Identify which cell holds the provided text, then report its [X, Y] central coordinate. 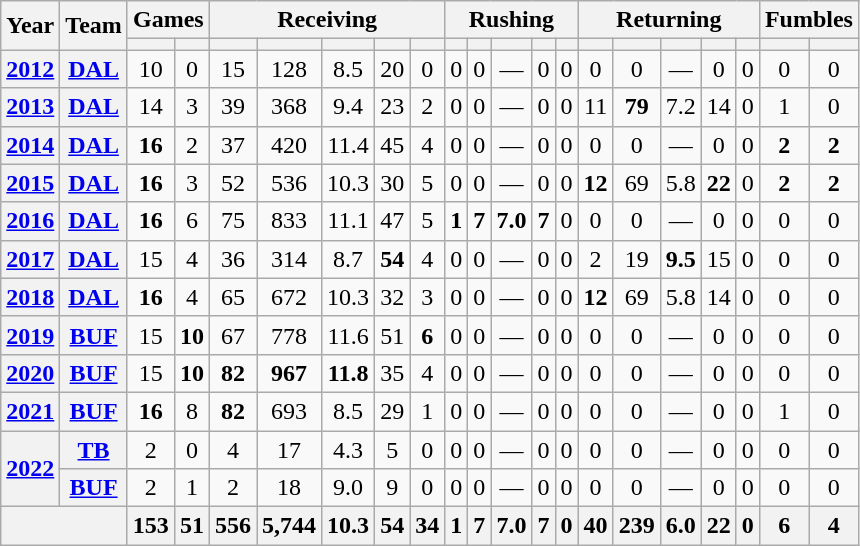
2016 [30, 221]
18 [290, 488]
Rushing [512, 20]
79 [636, 107]
11.1 [348, 221]
2022 [30, 468]
TB [94, 449]
4.3 [348, 449]
40 [596, 526]
19 [636, 259]
47 [392, 221]
75 [232, 221]
2020 [30, 373]
420 [290, 145]
128 [290, 69]
536 [290, 183]
32 [392, 297]
11.4 [348, 145]
39 [232, 107]
Fumbles [808, 20]
672 [290, 297]
23 [392, 107]
2014 [30, 145]
65 [232, 297]
833 [290, 221]
8.7 [348, 259]
29 [392, 411]
36 [232, 259]
Team [94, 26]
693 [290, 411]
11.8 [348, 373]
239 [636, 526]
778 [290, 335]
11.6 [348, 335]
9.4 [348, 107]
9.5 [680, 259]
9 [392, 488]
34 [428, 526]
8 [192, 411]
Returning [668, 20]
7.2 [680, 107]
2019 [30, 335]
2021 [30, 411]
45 [392, 145]
368 [290, 107]
11 [596, 107]
30 [392, 183]
153 [150, 526]
2018 [30, 297]
2015 [30, 183]
2012 [30, 69]
35 [392, 373]
6.0 [680, 526]
967 [290, 373]
5,744 [290, 526]
9.0 [348, 488]
20 [392, 69]
556 [232, 526]
Receiving [326, 20]
37 [232, 145]
17 [290, 449]
314 [290, 259]
Year [30, 26]
67 [232, 335]
2013 [30, 107]
2017 [30, 259]
Games [168, 20]
52 [232, 183]
